Identify which cell holds the provided text, then report its [x, y] central coordinate. 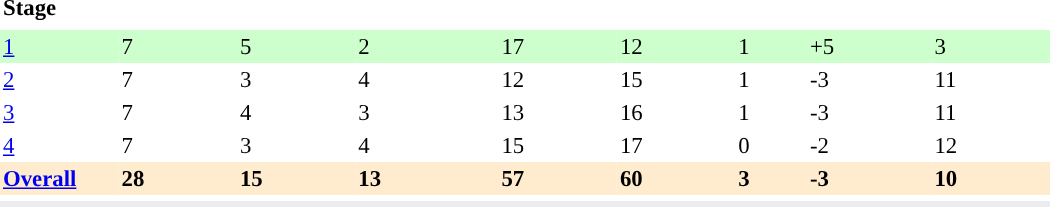
0 [771, 146]
Overall [59, 178]
-2 [870, 146]
10 [990, 178]
16 [676, 112]
5 [296, 46]
28 [177, 178]
+5 [870, 46]
57 [557, 178]
60 [676, 178]
